Return the (X, Y) coordinate for the center point of the cell that contains the specified text.  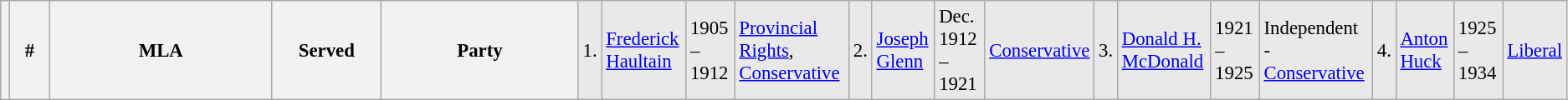
Party (480, 50)
4. (1384, 50)
1. (590, 50)
Dec. 1912 – 1921 (960, 50)
3. (1106, 50)
# (29, 50)
1905 – 1912 (710, 50)
Conservative (1039, 50)
1925 – 1934 (1478, 50)
2. (861, 50)
Independent - Conservative (1315, 50)
Provincial Rights, Conservative (792, 50)
Served (326, 50)
Liberal (1535, 50)
Joseph Glenn (904, 50)
Anton Huck (1424, 50)
1921 – 1925 (1235, 50)
MLA (161, 50)
Frederick Haultain (644, 50)
Donald H. McDonald (1163, 50)
